Provide the (x, y) coordinate of the cell's center where the given text is located.  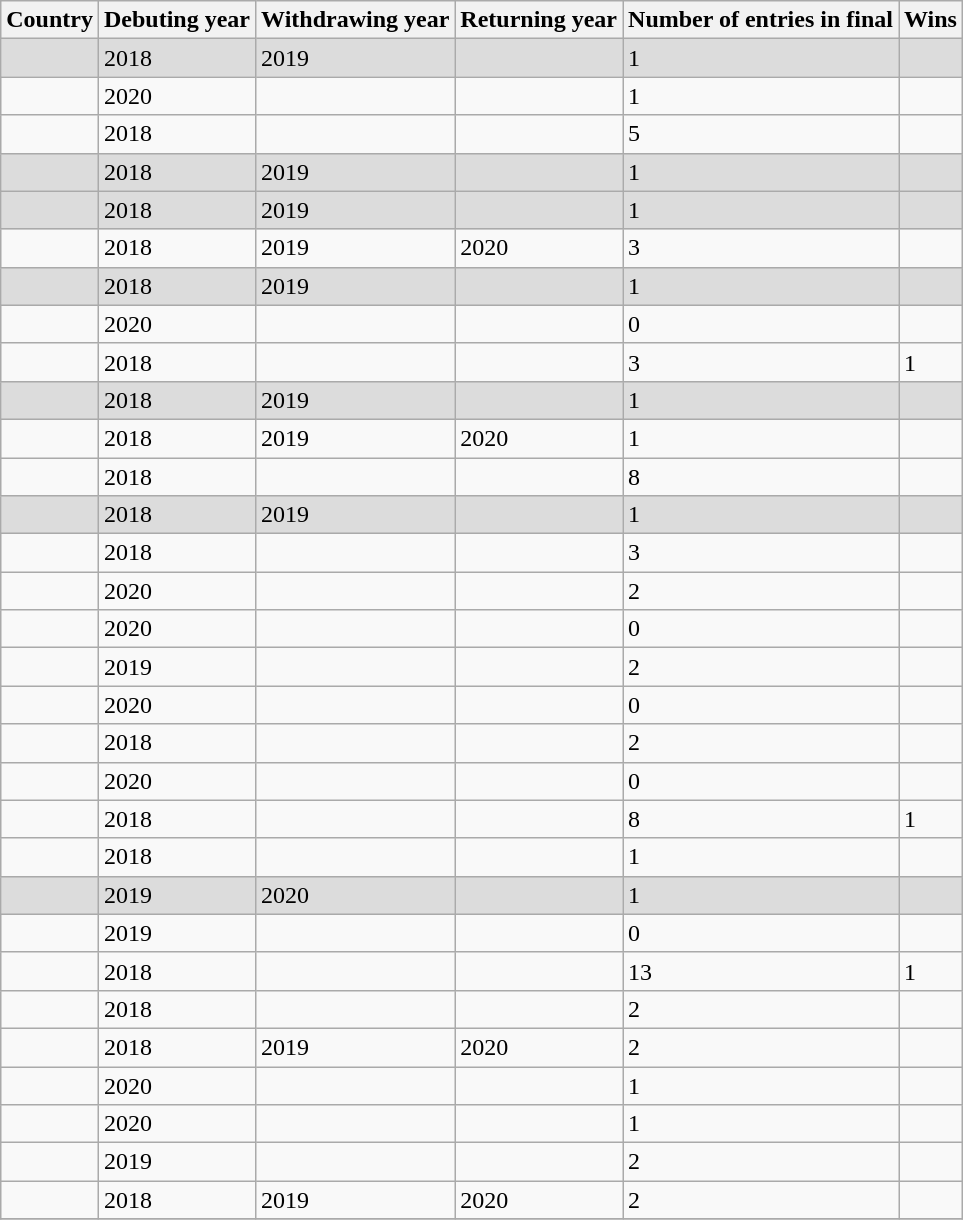
Debuting year (176, 20)
Country (50, 20)
Withdrawing year (356, 20)
Returning year (539, 20)
13 (761, 971)
5 (761, 134)
Number of entries in final (761, 20)
Wins (930, 20)
